Return [x, y] of the center of cell containing provided text 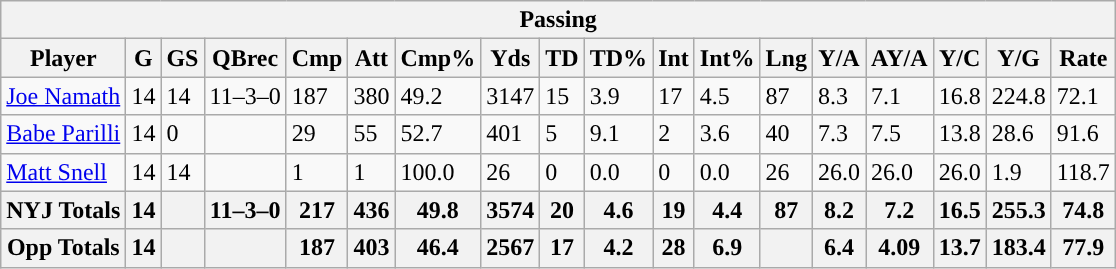
7.3 [840, 134]
19 [674, 210]
1.9 [1018, 172]
55 [372, 134]
Int [674, 58]
4.2 [618, 248]
4.5 [727, 96]
Joe Namath [64, 96]
100.0 [438, 172]
118.7 [1083, 172]
Player [64, 58]
20 [562, 210]
29 [317, 134]
5 [562, 134]
52.7 [438, 134]
91.6 [1083, 134]
3574 [510, 210]
Att [372, 58]
Rate [1083, 58]
3147 [510, 96]
217 [317, 210]
TD% [618, 58]
3.9 [618, 96]
28.6 [1018, 134]
Lng [786, 58]
13.7 [960, 248]
7.5 [900, 134]
6.4 [840, 248]
Y/C [960, 58]
4.4 [727, 210]
183.4 [1018, 248]
NYJ Totals [64, 210]
Cmp [317, 58]
49.8 [438, 210]
Yds [510, 58]
401 [510, 134]
255.3 [1018, 210]
Opp Totals [64, 248]
28 [674, 248]
2567 [510, 248]
4.6 [618, 210]
GS [182, 58]
16.8 [960, 96]
Babe Parilli [64, 134]
72.1 [1083, 96]
380 [372, 96]
40 [786, 134]
G [144, 58]
4.09 [900, 248]
3.6 [727, 134]
AY/A [900, 58]
8.3 [840, 96]
2 [674, 134]
TD [562, 58]
13.8 [960, 134]
7.2 [900, 210]
6.9 [727, 248]
436 [372, 210]
Matt Snell [64, 172]
74.8 [1083, 210]
403 [372, 248]
Y/G [1018, 58]
16.5 [960, 210]
QBrec [245, 58]
Passing [558, 20]
49.2 [438, 96]
8.2 [840, 210]
9.1 [618, 134]
7.1 [900, 96]
224.8 [1018, 96]
15 [562, 96]
Int% [727, 58]
Y/A [840, 58]
77.9 [1083, 248]
Cmp% [438, 58]
46.4 [438, 248]
